For the text-containing cell, return its midpoint in (X, Y) coordinate format. 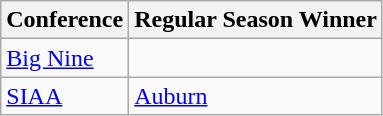
Regular Season Winner (256, 20)
Auburn (256, 96)
Conference (65, 20)
Big Nine (65, 58)
SIAA (65, 96)
